Provide the (X, Y) coordinate of the cell's center where the given text is located.  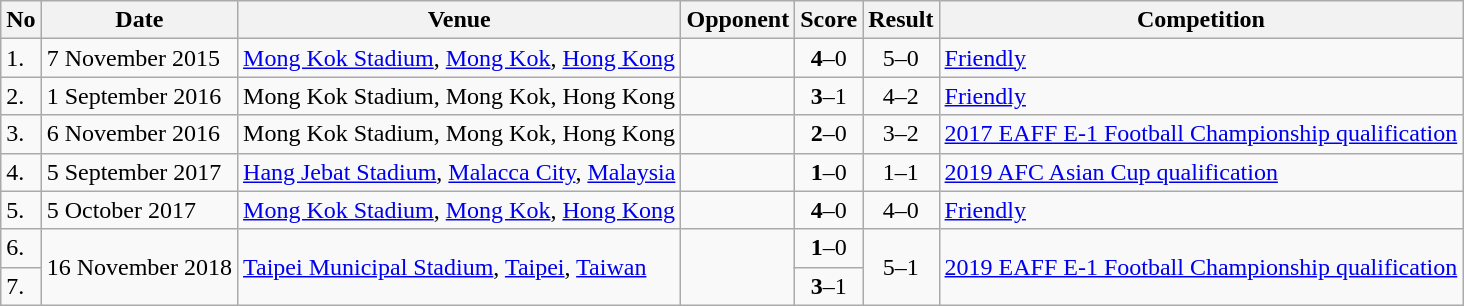
3. (21, 134)
Taipei Municipal Stadium, Taipei, Taiwan (460, 267)
6. (21, 248)
5 September 2017 (139, 172)
Hang Jebat Stadium, Malacca City, Malaysia (460, 172)
7 November 2015 (139, 58)
7. (21, 286)
2019 AFC Asian Cup qualification (1201, 172)
2019 EAFF E-1 Football Championship qualification (1201, 267)
5–0 (901, 58)
No (21, 20)
4. (21, 172)
5. (21, 210)
2017 EAFF E-1 Football Championship qualification (1201, 134)
2–0 (829, 134)
Score (829, 20)
16 November 2018 (139, 267)
3–2 (901, 134)
Competition (1201, 20)
1 September 2016 (139, 96)
Date (139, 20)
4–2 (901, 96)
1. (21, 58)
Opponent (738, 20)
Venue (460, 20)
5 October 2017 (139, 210)
2. (21, 96)
1–1 (901, 172)
Result (901, 20)
5–1 (901, 267)
6 November 2016 (139, 134)
